Output the [x, y] coordinate of the center of the cell containing the given text.  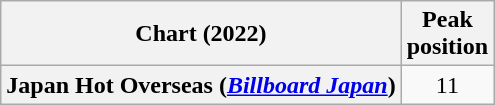
Peakposition [447, 34]
11 [447, 85]
Chart (2022) [201, 34]
Japan Hot Overseas (Billboard Japan) [201, 85]
